Extract the [X, Y] coordinate from the center of the cell holding the provided text.  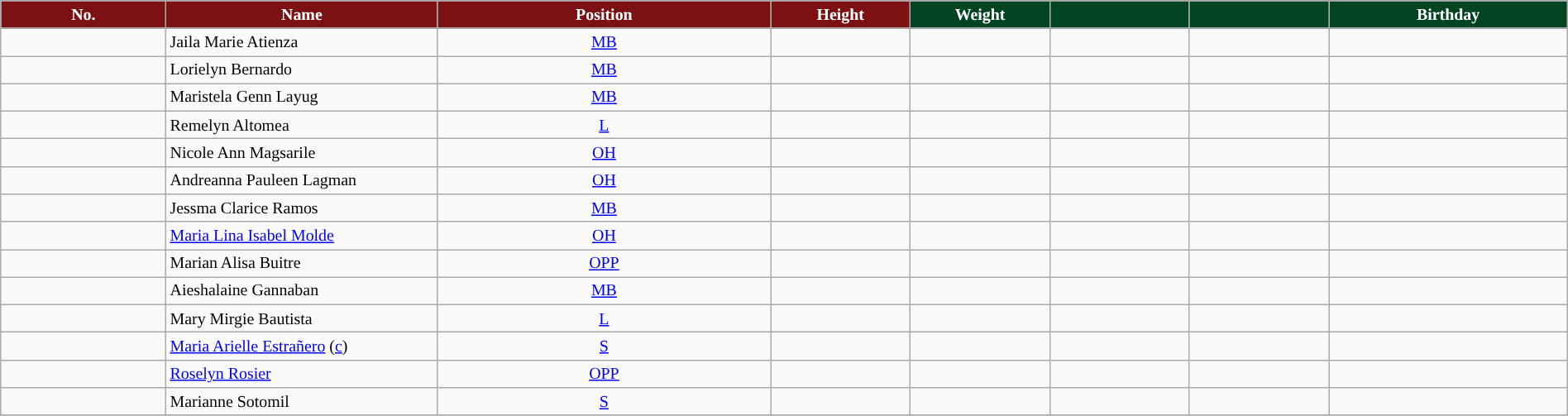
Maria Arielle Estrañero (c) [302, 346]
Maria Lina Isabel Molde [302, 235]
Remelyn Altomea [302, 126]
Andreanna Pauleen Lagman [302, 180]
Nicole Ann Magsarile [302, 152]
No. [84, 15]
Lorielyn Bernardo [302, 69]
Mary Mirgie Bautista [302, 319]
Jessma Clarice Ramos [302, 208]
Marianne Sotomil [302, 402]
Marian Alisa Buitre [302, 263]
Weight [981, 15]
Height [840, 15]
Birthday [1448, 15]
Name [302, 15]
Position [604, 15]
Aieshalaine Gannaban [302, 291]
Jaila Marie Atienza [302, 41]
Roselyn Rosier [302, 374]
Maristela Genn Layug [302, 98]
